Search for the cell housing the specified text and yield its (X, Y) center coordinate. 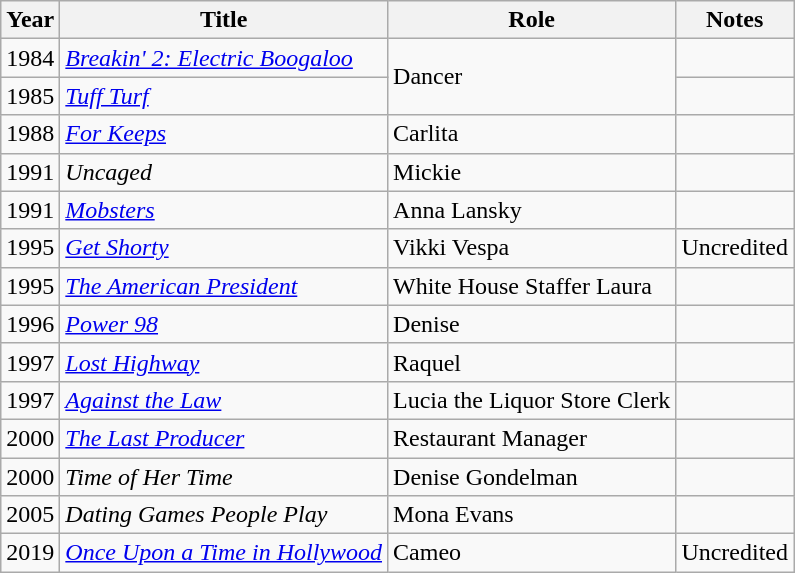
Tuff Turf (224, 96)
Notes (735, 20)
The American President (224, 286)
Dating Games People Play (224, 515)
Against the Law (224, 400)
Denise (532, 324)
Denise Gondelman (532, 477)
1984 (30, 58)
1988 (30, 134)
1996 (30, 324)
Restaurant Manager (532, 438)
Anna Lansky (532, 210)
Power 98 (224, 324)
Cameo (532, 553)
2019 (30, 553)
Role (532, 20)
Title (224, 20)
Lucia the Liquor Store Clerk (532, 400)
Get Shorty (224, 248)
For Keeps (224, 134)
Once Upon a Time in Hollywood (224, 553)
Dancer (532, 77)
Mobsters (224, 210)
Mona Evans (532, 515)
White House Staffer Laura (532, 286)
Year (30, 20)
Raquel (532, 362)
Lost Highway (224, 362)
The Last Producer (224, 438)
2005 (30, 515)
Uncaged (224, 172)
1985 (30, 96)
Carlita (532, 134)
Time of Her Time (224, 477)
Vikki Vespa (532, 248)
Breakin' 2: Electric Boogaloo (224, 58)
Mickie (532, 172)
